Find where the given text appears and provide that cell's center as [x, y] coordinate. 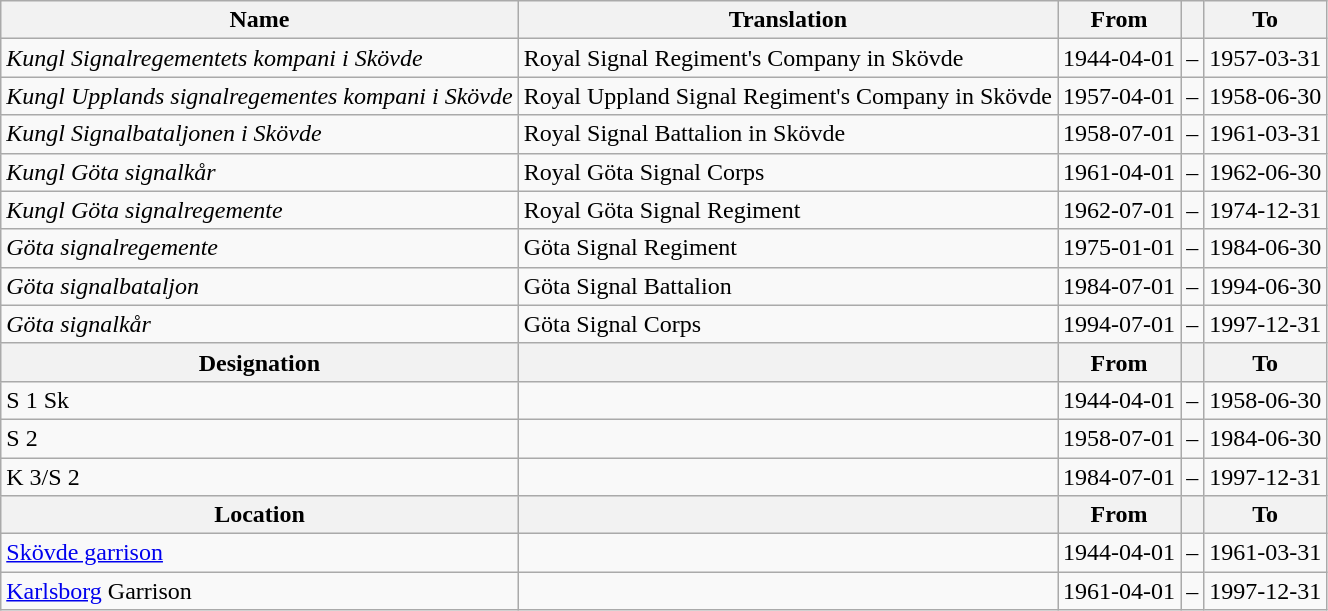
Kungl Göta signalkår [260, 172]
Royal Uppland Signal Regiment's Company in Skövde [788, 96]
Name [260, 20]
Göta Signal Regiment [788, 248]
Göta signalkår [260, 324]
1957-04-01 [1120, 96]
S 2 [260, 438]
Kungl Upplands signalregementes kompani i Skövde [260, 96]
Location [260, 515]
1975-01-01 [1120, 248]
1994-06-30 [1266, 286]
1957-03-31 [1266, 58]
Royal Signal Battalion in Skövde [788, 134]
1962-07-01 [1120, 210]
Göta signalregemente [260, 248]
Kungl Signalbataljonen i Skövde [260, 134]
Royal Göta Signal Regiment [788, 210]
1962-06-30 [1266, 172]
Designation [260, 362]
Göta Signal Battalion [788, 286]
Kungl Göta signalregemente [260, 210]
Karlsborg Garrison [260, 591]
K 3/S 2 [260, 477]
S 1 Sk [260, 400]
Göta signalbataljon [260, 286]
Royal Göta Signal Corps [788, 172]
Göta Signal Corps [788, 324]
Skövde garrison [260, 553]
1994-07-01 [1120, 324]
Kungl Signalregementets kompani i Skövde [260, 58]
Translation [788, 20]
Royal Signal Regiment's Company in Skövde [788, 58]
1974-12-31 [1266, 210]
